From the cell containing the given text, extract its center point as [X, Y] coordinate. 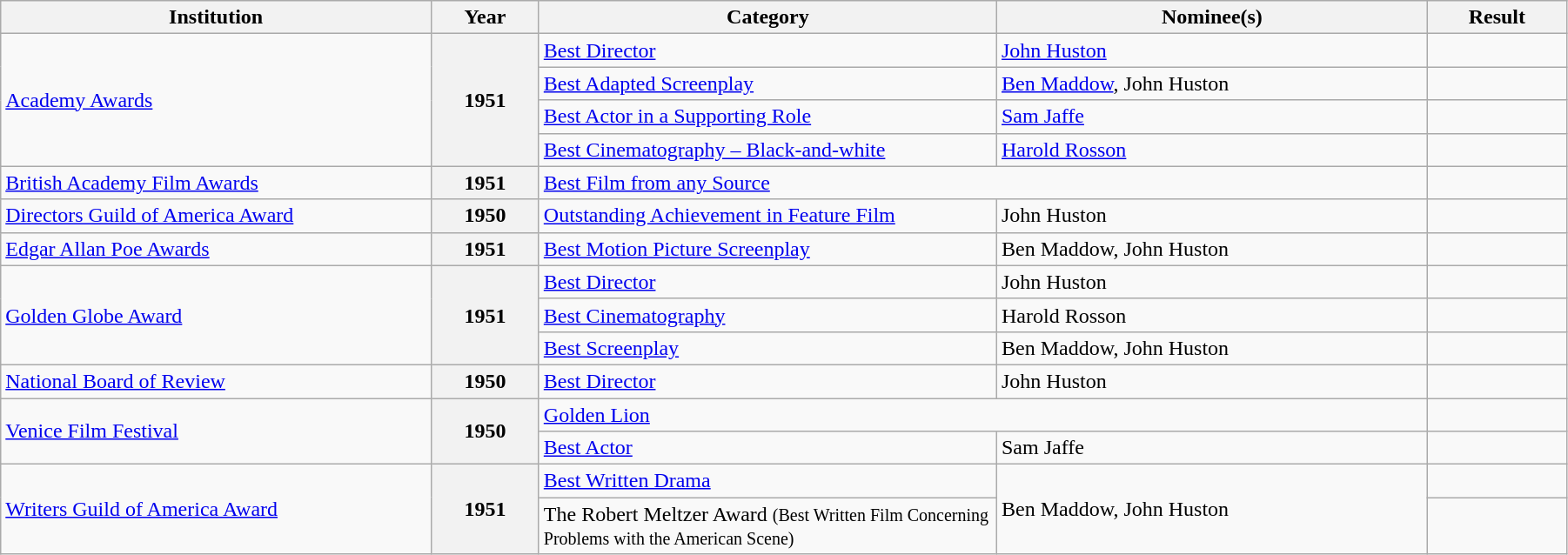
Year [486, 17]
Best Actor [767, 448]
Golden Lion [983, 415]
Best Adapted Screenplay [767, 84]
Golden Globe Award [216, 315]
Directors Guild of America Award [216, 216]
Best Screenplay [767, 348]
Best Motion Picture Screenplay [767, 249]
Outstanding Achievement in Feature Film [767, 216]
Best Cinematography – Black-and-white [767, 150]
Writers Guild of America Award [216, 510]
National Board of Review [216, 381]
The Robert Meltzer Award (Best Written Film Concerning Problems with the American Scene) [767, 525]
Nominee(s) [1211, 17]
Best Cinematography [767, 315]
Result [1497, 17]
British Academy Film Awards [216, 183]
Best Written Drama [767, 481]
Institution [216, 17]
Venice Film Festival [216, 431]
Best Actor in a Supporting Role [767, 117]
Edgar Allan Poe Awards [216, 249]
Best Film from any Source [983, 183]
Academy Awards [216, 100]
Category [767, 17]
